Return [X, Y] of the center of cell containing provided text 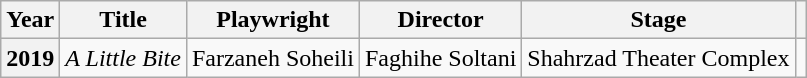
A Little Bite [124, 58]
Faghihe Soltani [440, 58]
Farzaneh Soheili [272, 58]
Director [440, 20]
Title [124, 20]
Shahrzad Theater Complex [658, 58]
Stage [658, 20]
2019 [30, 58]
Playwright [272, 20]
Year [30, 20]
